For the text-containing cell, return its midpoint in [x, y] coordinate format. 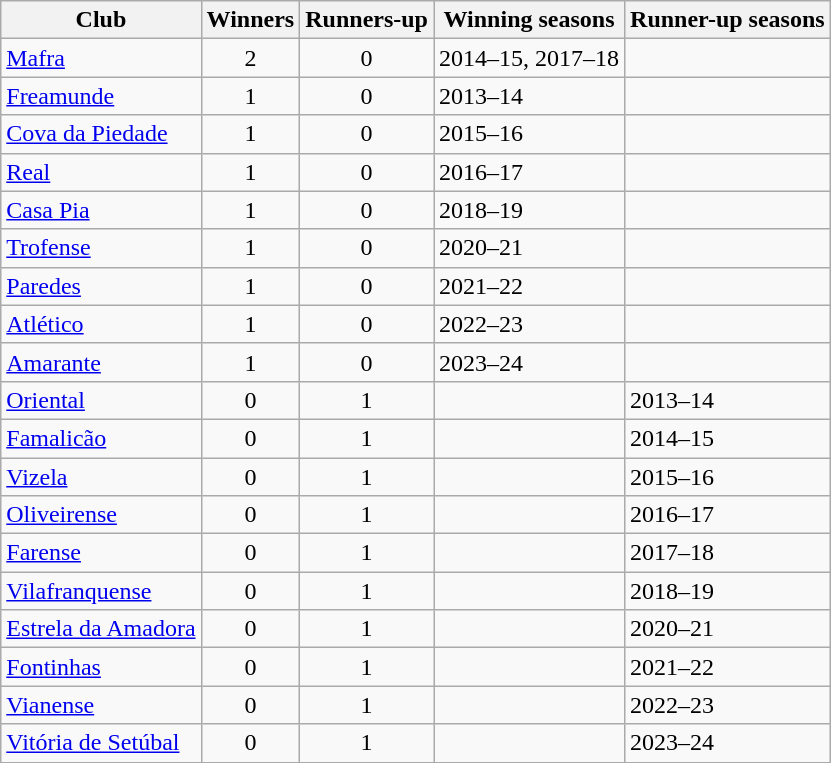
Freamunde [101, 96]
Winners [250, 20]
2014–15 [728, 438]
Vianense [101, 705]
Runner-up seasons [728, 20]
Club [101, 20]
Farense [101, 553]
Mafra [101, 58]
Winning seasons [530, 20]
Estrela da Amadora [101, 629]
Vilafranquense [101, 591]
Cova da Piedade [101, 134]
Trofense [101, 248]
Oriental [101, 400]
Oliveirense [101, 515]
Famalicão [101, 438]
Paredes [101, 286]
Casa Pia [101, 210]
Runners-up [367, 20]
2 [250, 58]
Vizela [101, 477]
Amarante [101, 362]
Real [101, 172]
Vitória de Setúbal [101, 743]
2017–18 [728, 553]
Fontinhas [101, 667]
Atlético [101, 324]
2014–15, 2017–18 [530, 58]
